From the cell containing the given text, extract its center point as (X, Y) coordinate. 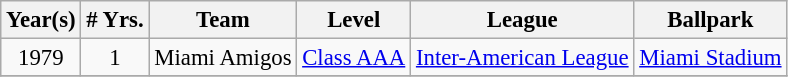
# Yrs. (115, 20)
1 (115, 58)
Class AAA (354, 58)
Miami Stadium (710, 58)
1979 (41, 58)
League (522, 20)
Ballpark (710, 20)
Miami Amigos (223, 58)
Year(s) (41, 20)
Inter-American League (522, 58)
Team (223, 20)
Level (354, 20)
